Identify which cell holds the provided text, then report its [X, Y] central coordinate. 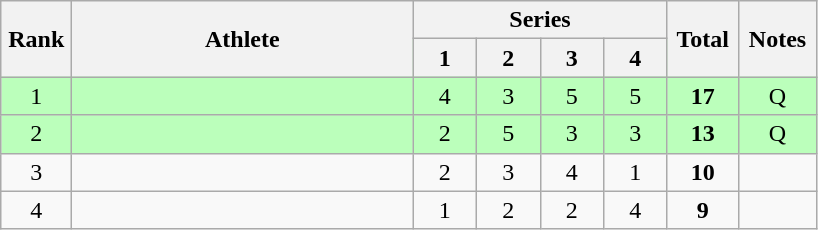
Notes [778, 39]
Total [702, 39]
13 [702, 134]
Athlete [242, 39]
17 [702, 96]
Series [540, 20]
9 [702, 210]
Rank [36, 39]
10 [702, 172]
